Scan for the cell matching the given text and deliver its [X, Y] coordinate at center. 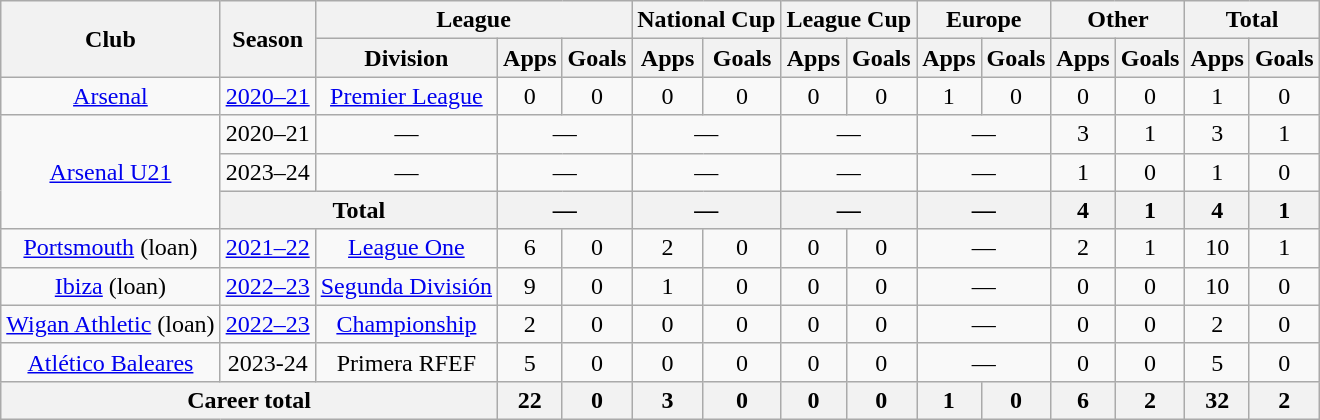
Europe [984, 20]
Division [406, 58]
League One [406, 248]
9 [530, 286]
Championship [406, 324]
Career total [250, 400]
Arsenal U21 [110, 172]
Wigan Athletic (loan) [110, 324]
32 [1217, 400]
League [474, 20]
Primera RFEF [406, 362]
Arsenal [110, 96]
Portsmouth (loan) [110, 248]
2023-24 [268, 362]
Segunda División [406, 286]
National Cup [706, 20]
League Cup [849, 20]
2021–22 [268, 248]
Atlético Baleares [110, 362]
2023–24 [268, 172]
Premier League [406, 96]
Ibiza (loan) [110, 286]
22 [530, 400]
Season [268, 39]
Other [1118, 20]
Club [110, 39]
